Detect which cell encompasses the target text, then output its (x, y) center coordinate. 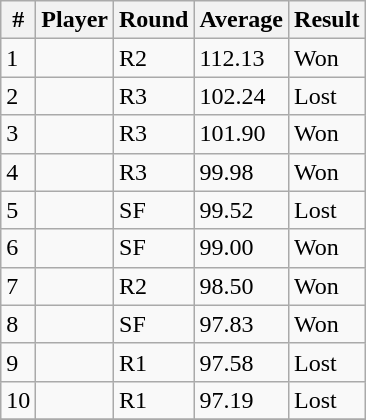
112.13 (242, 58)
98.50 (242, 286)
5 (18, 210)
101.90 (242, 134)
99.00 (242, 248)
Player (75, 20)
99.52 (242, 210)
97.83 (242, 324)
# (18, 20)
6 (18, 248)
9 (18, 362)
Round (154, 20)
102.24 (242, 96)
Average (242, 20)
4 (18, 172)
99.98 (242, 172)
10 (18, 400)
2 (18, 96)
8 (18, 324)
1 (18, 58)
7 (18, 286)
97.58 (242, 362)
97.19 (242, 400)
3 (18, 134)
Result (327, 20)
